For the text-containing cell, return its midpoint in (X, Y) coordinate format. 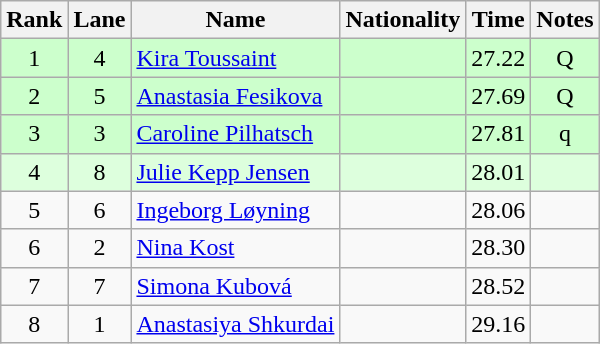
Kira Toussaint (236, 58)
29.16 (498, 324)
27.22 (498, 58)
Lane (100, 20)
Ingeborg Løyning (236, 210)
Caroline Pilhatsch (236, 134)
Anastasia Fesikova (236, 96)
Julie Kepp Jensen (236, 172)
28.30 (498, 248)
q (565, 134)
27.69 (498, 96)
Rank (34, 20)
Nationality (403, 20)
Notes (565, 20)
Time (498, 20)
Simona Kubová (236, 286)
Anastasiya Shkurdai (236, 324)
28.52 (498, 286)
27.81 (498, 134)
Name (236, 20)
Nina Kost (236, 248)
28.06 (498, 210)
28.01 (498, 172)
